Provide the (x, y) coordinate of the cell's center where the given text is located.  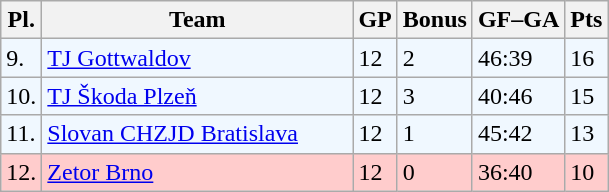
Pl. (22, 20)
Team (198, 20)
1 (434, 134)
0 (434, 172)
15 (586, 96)
GF–GA (518, 20)
TJ Gottwaldov (198, 58)
9. (22, 58)
12. (22, 172)
10 (586, 172)
40:46 (518, 96)
2 (434, 58)
Pts (586, 20)
13 (586, 134)
36:40 (518, 172)
TJ Škoda Plzeň (198, 96)
10. (22, 96)
46:39 (518, 58)
16 (586, 58)
11. (22, 134)
Zetor Brno (198, 172)
Slovan CHZJD Bratislava (198, 134)
Bonus (434, 20)
GP (375, 20)
45:42 (518, 134)
3 (434, 96)
